For the text-containing cell, return its midpoint in [x, y] coordinate format. 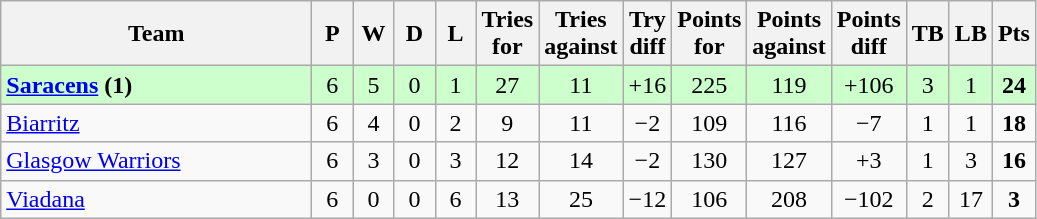
Points for [710, 34]
109 [710, 123]
Viadana [156, 199]
4 [374, 123]
Try diff [648, 34]
9 [508, 123]
D [414, 34]
Biarritz [156, 123]
Points diff [868, 34]
5 [374, 85]
W [374, 34]
Tries for [508, 34]
208 [789, 199]
27 [508, 85]
LB [970, 34]
P [332, 34]
16 [1014, 161]
Pts [1014, 34]
18 [1014, 123]
106 [710, 199]
−7 [868, 123]
+16 [648, 85]
225 [710, 85]
−102 [868, 199]
Points against [789, 34]
−12 [648, 199]
116 [789, 123]
Saracens (1) [156, 85]
130 [710, 161]
+106 [868, 85]
12 [508, 161]
13 [508, 199]
25 [581, 199]
TB [928, 34]
Team [156, 34]
119 [789, 85]
+3 [868, 161]
Tries against [581, 34]
L [456, 34]
14 [581, 161]
17 [970, 199]
24 [1014, 85]
127 [789, 161]
Glasgow Warriors [156, 161]
